Determine the (X, Y) coordinate at the center of the cell enclosing the given text.  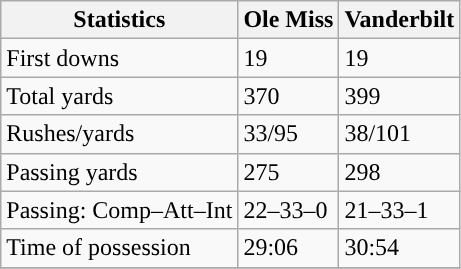
30:54 (400, 248)
First downs (120, 58)
275 (288, 172)
298 (400, 172)
Passing yards (120, 172)
Rushes/yards (120, 134)
Passing: Comp–Att–Int (120, 210)
38/101 (400, 134)
399 (400, 96)
Time of possession (120, 248)
29:06 (288, 248)
Statistics (120, 20)
Vanderbilt (400, 20)
33/95 (288, 134)
Total yards (120, 96)
21–33–1 (400, 210)
Ole Miss (288, 20)
370 (288, 96)
22–33–0 (288, 210)
